Scan for the cell matching the given text and deliver its [x, y] coordinate at center. 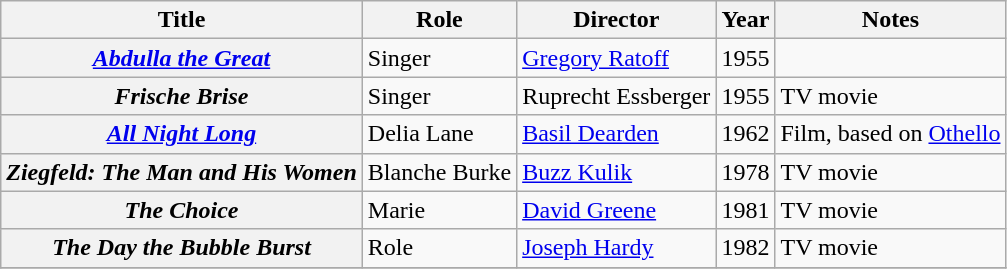
Ziegfeld: The Man and His Women [182, 172]
1962 [746, 134]
Blanche Burke [439, 172]
Buzz Kulik [616, 172]
1982 [746, 248]
Marie [439, 210]
1981 [746, 210]
The Choice [182, 210]
Notes [890, 20]
Director [616, 20]
Frische Brise [182, 96]
Joseph Hardy [616, 248]
Abdulla the Great [182, 58]
Delia Lane [439, 134]
David Greene [616, 210]
Film, based on Othello [890, 134]
Ruprecht Essberger [616, 96]
Year [746, 20]
Title [182, 20]
1978 [746, 172]
Gregory Ratoff [616, 58]
Basil Dearden [616, 134]
The Day the Bubble Burst [182, 248]
All Night Long [182, 134]
